Output the (X, Y) coordinate of the center of the cell containing the given text.  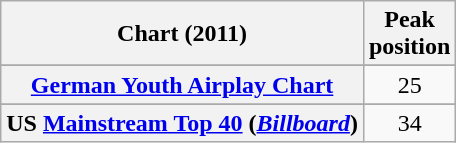
US Mainstream Top 40 (Billboard) (182, 123)
Chart (2011) (182, 34)
Peakposition (409, 34)
34 (409, 123)
25 (409, 85)
German Youth Airplay Chart (182, 85)
